Find where the given text appears and provide that cell's center as (x, y) coordinate. 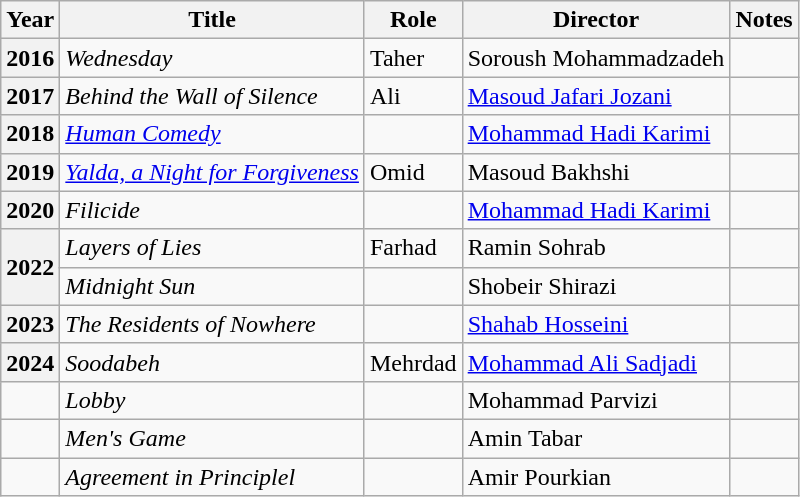
2024 (30, 362)
Soroush Mohammadzadeh (596, 58)
Taher (413, 58)
Agreement in Principlel (212, 477)
Lobby (212, 400)
Year (30, 20)
Amir Pourkian (596, 477)
Layers of Lies (212, 248)
Title (212, 20)
Role (413, 20)
Ali (413, 96)
Director (596, 20)
2020 (30, 210)
Ramin Sohrab (596, 248)
Shahab Hosseini (596, 324)
Shobeir Shirazi (596, 286)
Behind the Wall of Silence (212, 96)
Masoud Bakhshi (596, 172)
Amin Tabar (596, 438)
Farhad (413, 248)
Notes (764, 20)
Filicide (212, 210)
Human Comedy (212, 134)
2017 (30, 96)
Midnight Sun (212, 286)
Masoud Jafari Jozani (596, 96)
2016 (30, 58)
Men's Game (212, 438)
The Residents of Nowhere (212, 324)
Yalda, a Night for Forgiveness (212, 172)
Mohammad Ali Sadjadi (596, 362)
2023 (30, 324)
2018 (30, 134)
Mohammad Parvizi (596, 400)
2019 (30, 172)
Wednesday (212, 58)
Soodabeh (212, 362)
2022 (30, 267)
Omid (413, 172)
Mehrdad (413, 362)
